Capture the cell that displays the provided text and extract its [X, Y] central coordinate. 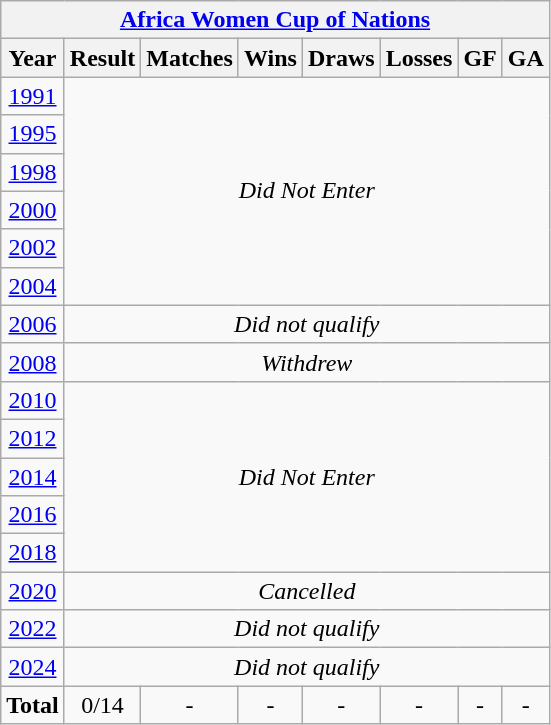
Total [33, 705]
2008 [33, 362]
2004 [33, 286]
GA [526, 58]
Year [33, 58]
0/14 [102, 705]
2022 [33, 629]
2010 [33, 400]
1995 [33, 134]
Draws [341, 58]
Matches [190, 58]
Wins [270, 58]
2000 [33, 210]
2020 [33, 591]
Result [102, 58]
2012 [33, 438]
2024 [33, 667]
2014 [33, 477]
Withdrew [306, 362]
2006 [33, 324]
2002 [33, 248]
1991 [33, 96]
Cancelled [306, 591]
1998 [33, 172]
2018 [33, 553]
Africa Women Cup of Nations [276, 20]
Losses [419, 58]
2016 [33, 515]
GF [480, 58]
